Output the [X, Y] coordinate of the center of the cell containing the given text.  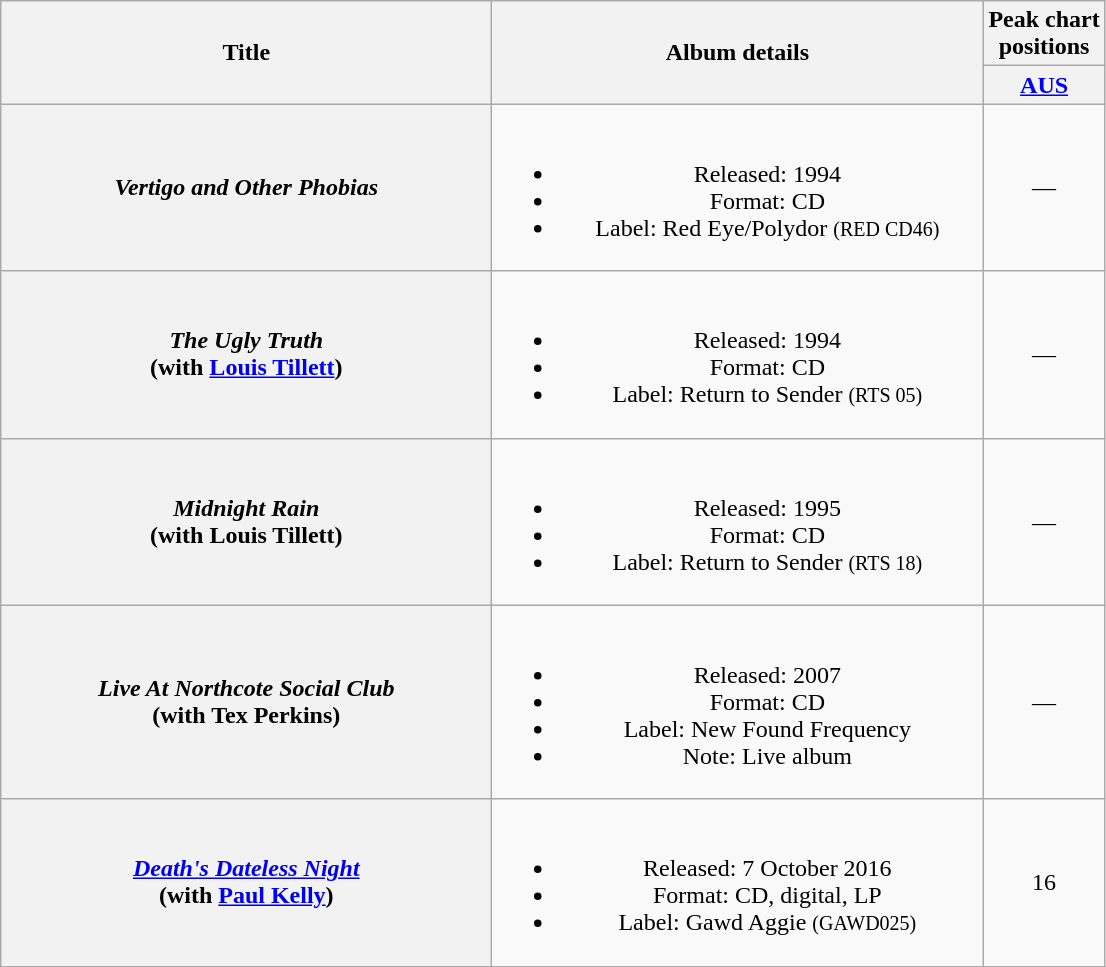
Peak chartpositions [1044, 34]
AUS [1044, 85]
Title [246, 52]
Released: 1994Format: CDLabel: Red Eye/Polydor (RED CD46) [738, 188]
Midnight Rain (with Louis Tillett) [246, 522]
Released: 1994Format: CDLabel: Return to Sender (RTS 05) [738, 354]
Album details [738, 52]
Released: 2007Format: CDLabel: New Found FrequencyNote: Live album [738, 702]
16 [1044, 882]
Released: 1995Format: CDLabel: Return to Sender (RTS 18) [738, 522]
Live At Northcote Social Club (with Tex Perkins) [246, 702]
Vertigo and Other Phobias [246, 188]
Released: 7 October 2016Format: CD, digital, LPLabel: Gawd Aggie (GAWD025) [738, 882]
The Ugly Truth (with Louis Tillett) [246, 354]
Death's Dateless Night (with Paul Kelly) [246, 882]
